Output the [x, y] coordinate of the center of the cell containing the given text.  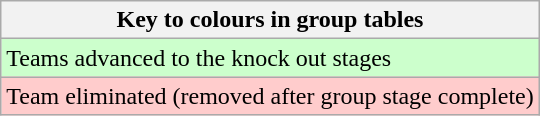
Teams advanced to the knock out stages [270, 58]
Team eliminated (removed after group stage complete) [270, 96]
Key to colours in group tables [270, 20]
